Search for the cell housing the specified text and yield its (x, y) center coordinate. 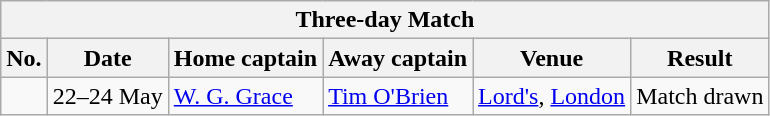
Venue (552, 58)
Lord's, London (552, 96)
Date (108, 58)
Result (700, 58)
Three-day Match (385, 20)
Home captain (245, 58)
22–24 May (108, 96)
Match drawn (700, 96)
Tim O'Brien (398, 96)
No. (24, 58)
W. G. Grace (245, 96)
Away captain (398, 58)
